From the cell containing the given text, extract its center point as [X, Y] coordinate. 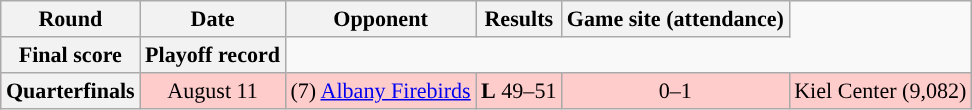
Opponent [380, 18]
(7) Albany Firebirds [380, 90]
Date [212, 18]
Game site (attendance) [676, 18]
Results [519, 18]
Kiel Center (9,082) [880, 90]
August 11 [212, 90]
Playoff record [212, 54]
L 49–51 [519, 90]
0–1 [676, 90]
Quarterfinals [70, 90]
Round [70, 18]
Final score [70, 54]
